Return the (x, y) coordinate for the center point of the cell that contains the specified text.  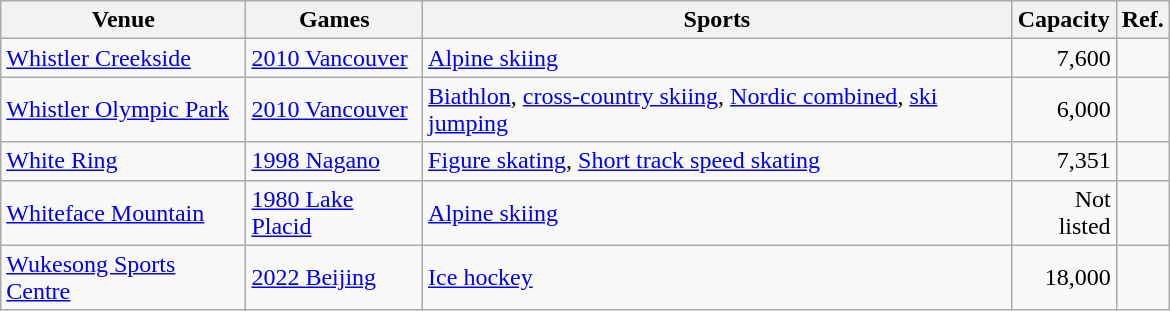
7,600 (1064, 58)
1980 Lake Placid (334, 212)
Whistler Olympic Park (124, 110)
Not listed (1064, 212)
Capacity (1064, 20)
18,000 (1064, 278)
Biathlon, cross-country skiing, Nordic combined, ski jumping (718, 110)
7,351 (1064, 161)
6,000 (1064, 110)
2022 Beijing (334, 278)
Sports (718, 20)
Games (334, 20)
Ref. (1142, 20)
White Ring (124, 161)
Wukesong Sports Centre (124, 278)
1998 Nagano (334, 161)
Whistler Creekside (124, 58)
Ice hockey (718, 278)
Figure skating, Short track speed skating (718, 161)
Venue (124, 20)
Whiteface Mountain (124, 212)
